Provide the [x, y] coordinate of the cell's center where the given text is located.  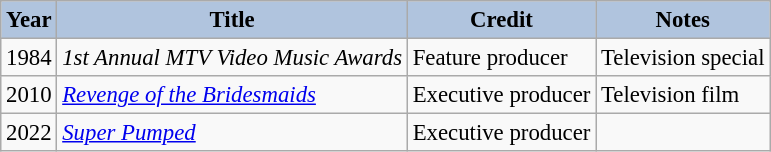
Super Pumped [232, 133]
1984 [29, 58]
Feature producer [501, 58]
Notes [683, 20]
Television film [683, 95]
Credit [501, 20]
Title [232, 20]
1st Annual MTV Video Music Awards [232, 58]
2010 [29, 95]
Year [29, 20]
Revenge of the Bridesmaids [232, 95]
Television special [683, 58]
2022 [29, 133]
